From the cell containing the given text, extract its center point as (X, Y) coordinate. 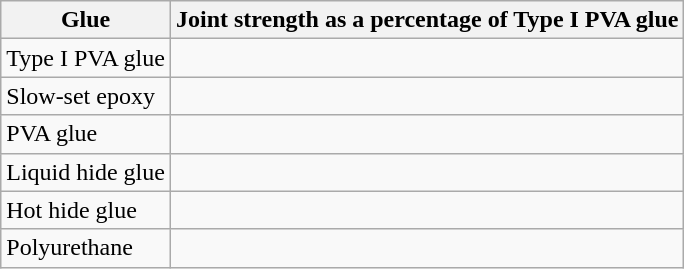
Joint strength as a percentage of Type I PVA glue (427, 20)
Liquid hide glue (86, 172)
Hot hide glue (86, 210)
Glue (86, 20)
Slow-set epoxy (86, 96)
PVA glue (86, 134)
Type I PVA glue (86, 58)
Polyurethane (86, 248)
